Provide the (x, y) coordinate of the cell's center where the given text is located.  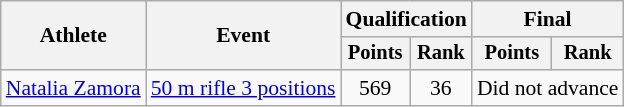
Qualification (406, 19)
Athlete (74, 36)
50 m rifle 3 positions (244, 88)
569 (376, 88)
Event (244, 36)
Did not advance (548, 88)
Final (548, 19)
Natalia Zamora (74, 88)
36 (441, 88)
